Detect which cell encompasses the target text, then output its [x, y] center coordinate. 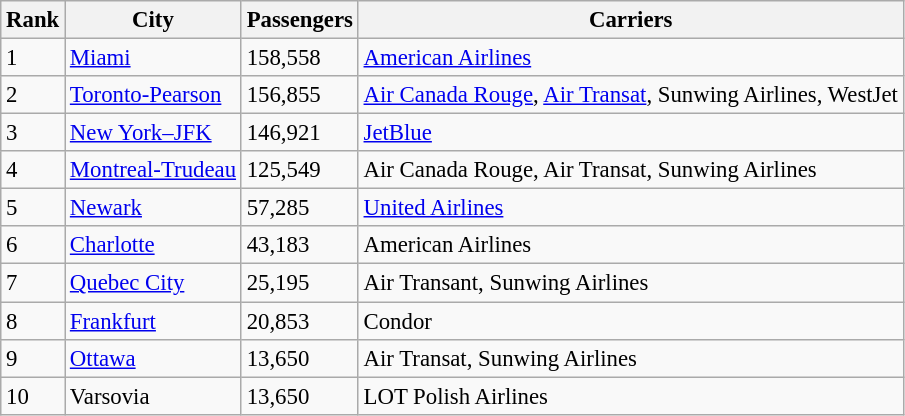
Air Canada Rouge, Air Transat, Sunwing Airlines, WestJet [630, 95]
Condor [630, 321]
146,921 [300, 133]
Frankfurt [154, 321]
New York–JFK [154, 133]
Varsovia [154, 396]
Miami [154, 58]
Rank [33, 20]
156,855 [300, 95]
4 [33, 170]
1 [33, 58]
10 [33, 396]
Charlotte [154, 245]
2 [33, 95]
7 [33, 283]
Toronto-Pearson [154, 95]
125,549 [300, 170]
Air Transant, Sunwing Airlines [630, 283]
6 [33, 245]
JetBlue [630, 133]
8 [33, 321]
Montreal-Trudeau [154, 170]
158,558 [300, 58]
Air Canada Rouge, Air Transat, Sunwing Airlines [630, 170]
43,183 [300, 245]
Passengers [300, 20]
Ottawa [154, 358]
Quebec City [154, 283]
United Airlines [630, 208]
LOT Polish Airlines [630, 396]
Carriers [630, 20]
20,853 [300, 321]
57,285 [300, 208]
3 [33, 133]
9 [33, 358]
25,195 [300, 283]
City [154, 20]
5 [33, 208]
Newark [154, 208]
Air Transat, Sunwing Airlines [630, 358]
